Identify which cell holds the provided text, then report its (x, y) central coordinate. 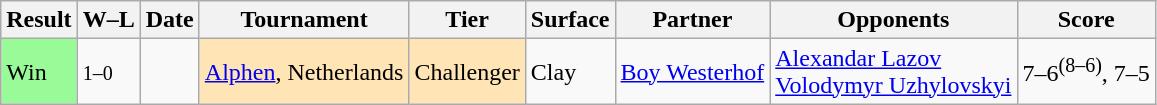
Alphen, Netherlands (304, 72)
1–0 (108, 72)
Alexandar Lazov Volodymyr Uzhylovskyi (894, 72)
Win (39, 72)
Challenger (467, 72)
Tier (467, 20)
Tournament (304, 20)
Partner (692, 20)
Date (170, 20)
W–L (108, 20)
7–6(8–6), 7–5 (1086, 72)
Score (1086, 20)
Boy Westerhof (692, 72)
Clay (570, 72)
Surface (570, 20)
Result (39, 20)
Opponents (894, 20)
